Find where the given text appears and provide that cell's center as (X, Y) coordinate. 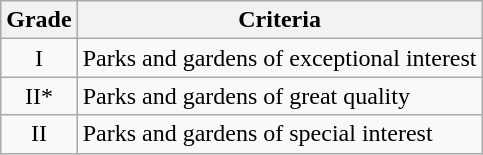
Parks and gardens of great quality (280, 96)
I (39, 58)
Criteria (280, 20)
II (39, 134)
II* (39, 96)
Grade (39, 20)
Parks and gardens of exceptional interest (280, 58)
Parks and gardens of special interest (280, 134)
